For the text-containing cell, return its midpoint in (x, y) coordinate format. 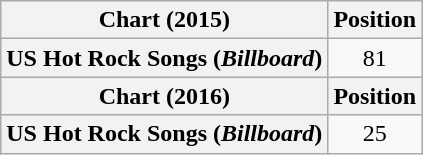
81 (375, 58)
Chart (2016) (164, 96)
25 (375, 134)
Chart (2015) (164, 20)
